From the cell containing the given text, extract its center point as [x, y] coordinate. 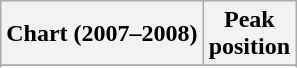
Chart (2007–2008) [102, 34]
Peakposition [249, 34]
